Identify which cell holds the provided text, then report its [X, Y] central coordinate. 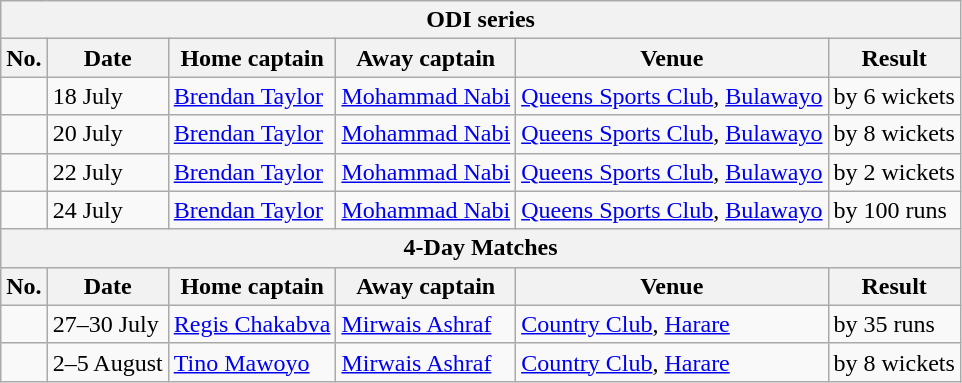
by 35 runs [894, 324]
by 100 runs [894, 210]
22 July [108, 172]
Regis Chakabva [252, 324]
4-Day Matches [481, 248]
20 July [108, 134]
24 July [108, 210]
2–5 August [108, 362]
27–30 July [108, 324]
by 2 wickets [894, 172]
ODI series [481, 20]
by 6 wickets [894, 96]
Tino Mawoyo [252, 362]
18 July [108, 96]
